From the cell containing the given text, extract its center point as (x, y) coordinate. 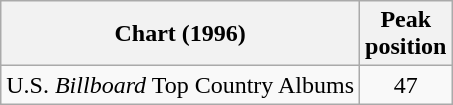
Chart (1996) (180, 34)
47 (406, 85)
U.S. Billboard Top Country Albums (180, 85)
Peakposition (406, 34)
